Scan for the cell matching the given text and deliver its (X, Y) coordinate at center. 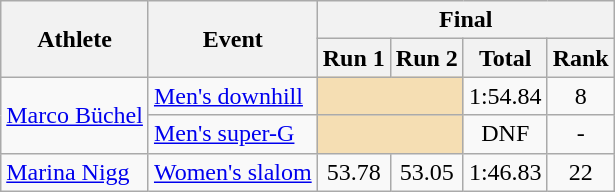
Athlete (75, 39)
Men's downhill (232, 96)
53.78 (354, 172)
53.05 (426, 172)
Total (505, 58)
22 (580, 172)
Run 1 (354, 58)
Men's super-G (232, 134)
Marco Büchel (75, 115)
8 (580, 96)
1:54.84 (505, 96)
1:46.83 (505, 172)
DNF (505, 134)
Event (232, 39)
Final (466, 20)
Women's slalom (232, 172)
Run 2 (426, 58)
- (580, 134)
Rank (580, 58)
Marina Nigg (75, 172)
